Extract the (x, y) coordinate from the center of the cell holding the provided text.  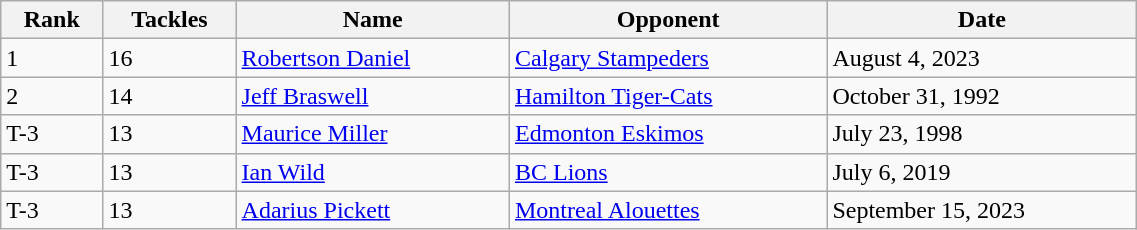
Ian Wild (372, 172)
Opponent (668, 20)
August 4, 2023 (982, 58)
Adarius Pickett (372, 210)
Calgary Stampeders (668, 58)
Edmonton Eskimos (668, 134)
BC Lions (668, 172)
September 15, 2023 (982, 210)
Robertson Daniel (372, 58)
Maurice Miller (372, 134)
Rank (52, 20)
16 (170, 58)
October 31, 1992 (982, 96)
14 (170, 96)
Montreal Alouettes (668, 210)
Name (372, 20)
July 6, 2019 (982, 172)
Date (982, 20)
Jeff Braswell (372, 96)
Tackles (170, 20)
Hamilton Tiger-Cats (668, 96)
2 (52, 96)
July 23, 1998 (982, 134)
1 (52, 58)
